Pinpoint the cell where the given text exists, returning its [x, y] midpoint coordinate. 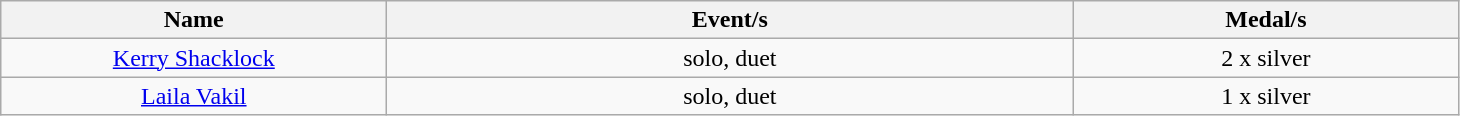
Name [194, 20]
1 x silver [1266, 96]
Medal/s [1266, 20]
Event/s [730, 20]
Laila Vakil [194, 96]
2 x silver [1266, 58]
Kerry Shacklock [194, 58]
